For the text-containing cell, return its midpoint in (x, y) coordinate format. 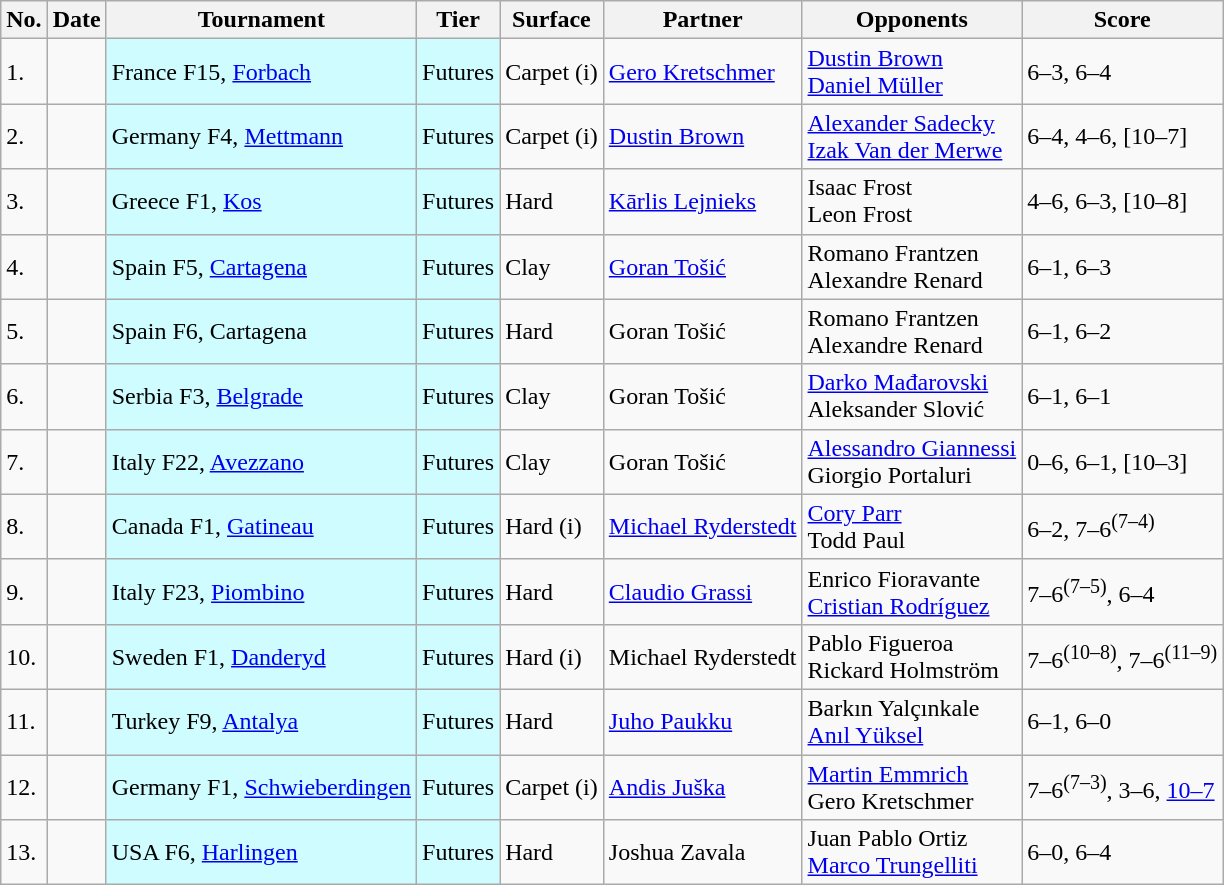
Italy F22, Avezzano (261, 462)
5. (24, 332)
Enrico Fioravante Cristian Rodríguez (912, 592)
Spain F6, Cartagena (261, 332)
Barkın Yalçınkale Anıl Yüksel (912, 722)
Germany F1, Schwieberdingen (261, 786)
Date (76, 20)
Kārlis Lejnieks (702, 202)
6–2, 7–6(7–4) (1122, 526)
Dustin Brown (702, 136)
France F15, Forbach (261, 72)
Opponents (912, 20)
Pablo Figueroa Rickard Holmström (912, 656)
Tier (458, 20)
USA F6, Harlingen (261, 852)
Andis Juška (702, 786)
Surface (552, 20)
2. (24, 136)
0–6, 6–1, [10–3] (1122, 462)
9. (24, 592)
Italy F23, Piombino (261, 592)
6–1, 6–0 (1122, 722)
6–1, 6–1 (1122, 396)
6–1, 6–2 (1122, 332)
Claudio Grassi (702, 592)
6–1, 6–3 (1122, 266)
8. (24, 526)
7–6(7–3), 3–6, 10–7 (1122, 786)
Isaac Frost Leon Frost (912, 202)
Joshua Zavala (702, 852)
Cory Parr Todd Paul (912, 526)
Germany F4, Mettmann (261, 136)
Turkey F9, Antalya (261, 722)
Darko Mađarovski Aleksander Slović (912, 396)
Score (1122, 20)
Serbia F3, Belgrade (261, 396)
Tournament (261, 20)
Spain F5, Cartagena (261, 266)
Canada F1, Gatineau (261, 526)
11. (24, 722)
12. (24, 786)
6–3, 6–4 (1122, 72)
7. (24, 462)
3. (24, 202)
Partner (702, 20)
6–4, 4–6, [10–7] (1122, 136)
Martin Emmrich Gero Kretschmer (912, 786)
7–6(7–5), 6–4 (1122, 592)
Alessandro Giannessi Giorgio Portaluri (912, 462)
Dustin Brown Daniel Müller (912, 72)
10. (24, 656)
13. (24, 852)
Greece F1, Kos (261, 202)
6–0, 6–4 (1122, 852)
Gero Kretschmer (702, 72)
No. (24, 20)
4. (24, 266)
Juan Pablo Ortiz Marco Trungelliti (912, 852)
Sweden F1, Danderyd (261, 656)
7–6(10–8), 7–6(11–9) (1122, 656)
4–6, 6–3, [10–8] (1122, 202)
1. (24, 72)
6. (24, 396)
Alexander Sadecky Izak Van der Merwe (912, 136)
Juho Paukku (702, 722)
